Pinpoint the cell where the given text exists, returning its (x, y) midpoint coordinate. 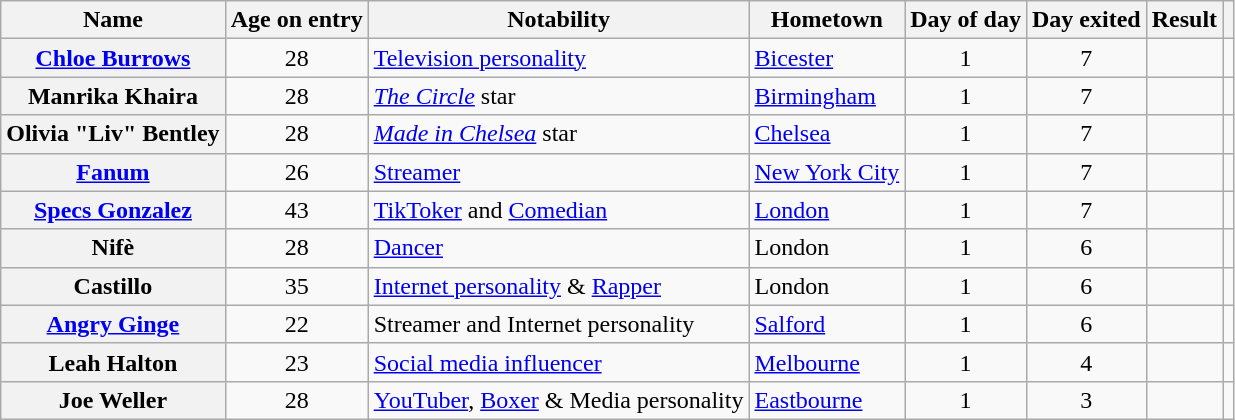
Manrika Khaira (113, 96)
Joe Weller (113, 400)
Day exited (1086, 20)
Salford (827, 324)
Hometown (827, 20)
Social media influencer (558, 362)
Nifè (113, 248)
3 (1086, 400)
26 (296, 172)
35 (296, 286)
Streamer (558, 172)
Chelsea (827, 134)
Name (113, 20)
Streamer and Internet personality (558, 324)
Specs Gonzalez (113, 210)
Melbourne (827, 362)
Olivia "Liv" Bentley (113, 134)
Internet personality & Rapper (558, 286)
Notability (558, 20)
New York City (827, 172)
YouTuber, Boxer & Media personality (558, 400)
Angry Ginge (113, 324)
4 (1086, 362)
Chloe Burrows (113, 58)
Eastbourne (827, 400)
The Circle star (558, 96)
Birmingham (827, 96)
Result (1184, 20)
Dancer (558, 248)
Age on entry (296, 20)
Bicester (827, 58)
23 (296, 362)
Day of day (966, 20)
43 (296, 210)
22 (296, 324)
Made in Chelsea star (558, 134)
TikToker and Comedian (558, 210)
Television personality (558, 58)
Castillo (113, 286)
Fanum (113, 172)
Leah Halton (113, 362)
